Return (x, y) of the center of cell containing provided text 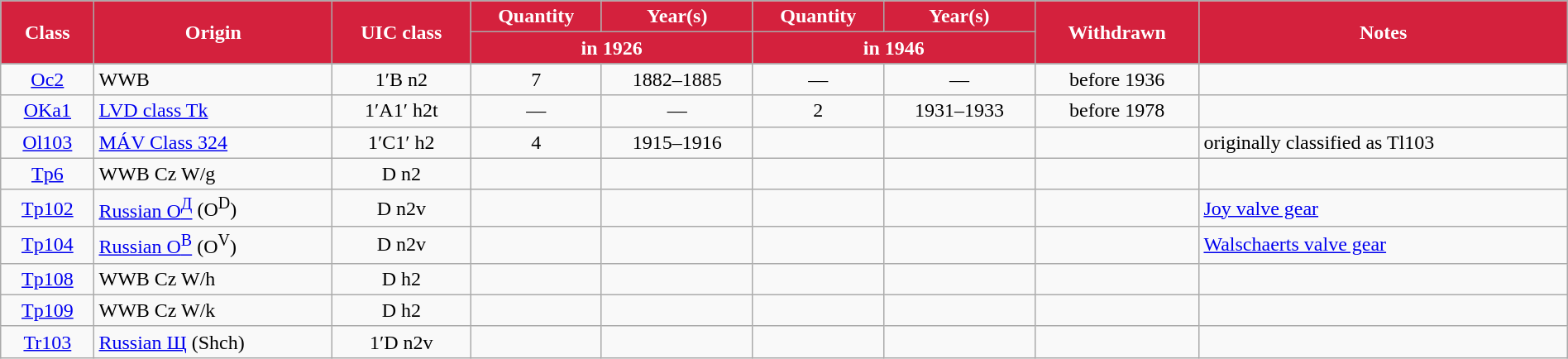
Russian Щ (Shch) (213, 342)
WWB Cz W/g (213, 174)
D n2 (402, 174)
1′C1′ h2 (402, 142)
OKa1 (48, 111)
Class (48, 32)
Joy valve gear (1383, 208)
7 (536, 79)
4 (536, 142)
Russian OВ (OV) (213, 245)
Walschaerts valve gear (1383, 245)
WWB Cz W/h (213, 279)
Tp6 (48, 174)
1′A1′ h2t (402, 111)
Oc2 (48, 79)
MÁV Class 324 (213, 142)
Tr103 (48, 342)
Tp104 (48, 245)
Withdrawn (1116, 32)
WWB Cz W/k (213, 310)
1882–1885 (676, 79)
Tp108 (48, 279)
Notes (1383, 32)
1′B n2 (402, 79)
Russian OД (OD) (213, 208)
1′D n2v (402, 342)
UIC class (402, 32)
Origin (213, 32)
in 1926 (612, 48)
2 (818, 111)
in 1946 (893, 48)
LVD class Tk (213, 111)
Tp102 (48, 208)
WWB (213, 79)
1931–1933 (959, 111)
originally classified as Tl103 (1383, 142)
Tp109 (48, 310)
Ol103 (48, 142)
before 1978 (1116, 111)
1915–1916 (676, 142)
before 1936 (1116, 79)
